Scan for the cell matching the given text and deliver its [x, y] coordinate at center. 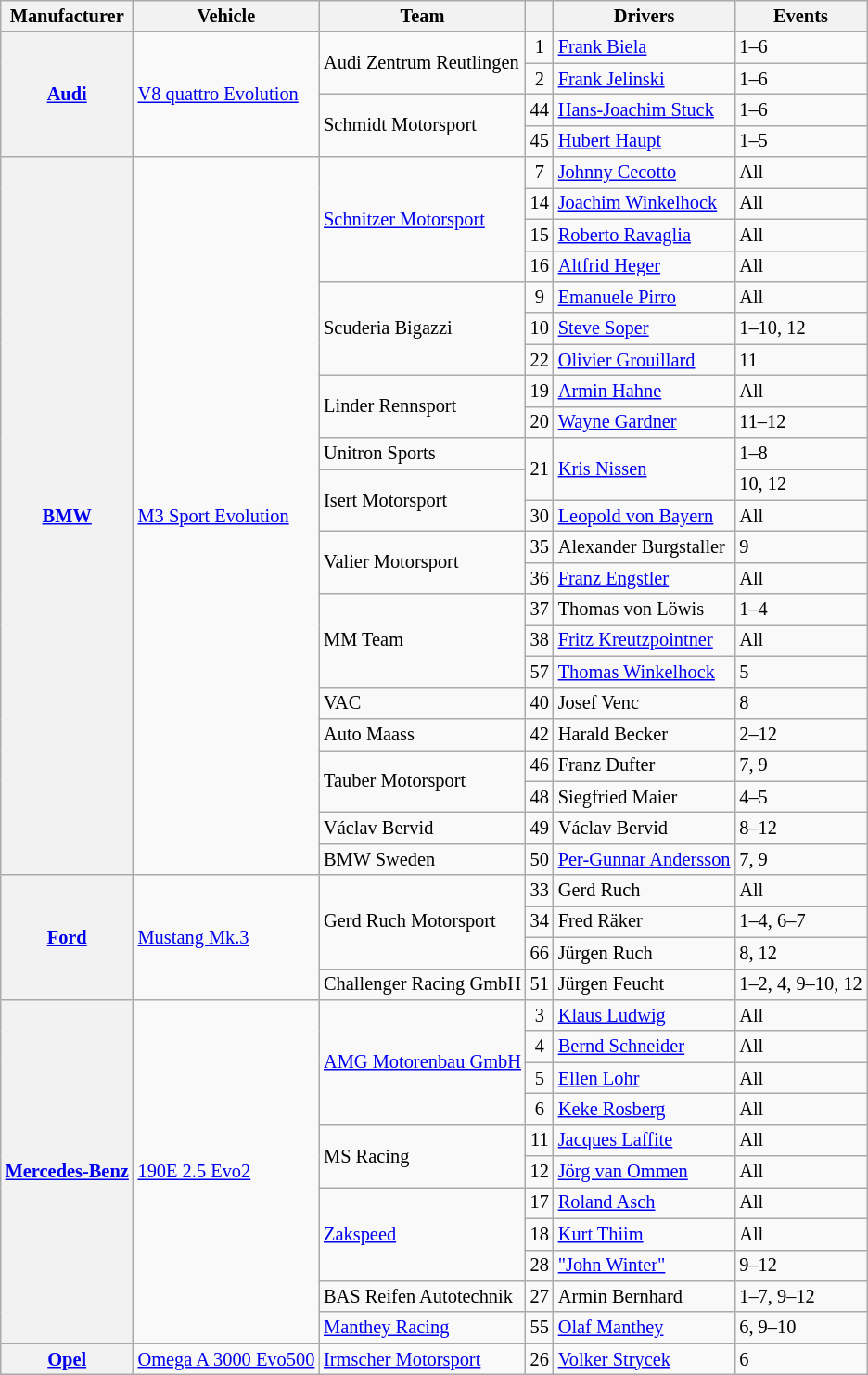
17 [540, 1202]
Challenger Racing GmbH [423, 984]
Jürgen Feucht [645, 984]
Franz Dufter [645, 765]
44 [540, 109]
28 [540, 1266]
Kris Nissen [645, 469]
30 [540, 516]
16 [540, 266]
Unitron Sports [423, 454]
35 [540, 546]
Schmidt Motorsport [423, 124]
Hans-Joachim Stuck [645, 109]
27 [540, 1296]
Jörg van Ommen [645, 1172]
Opel [67, 1359]
Olivier Grouillard [645, 360]
49 [540, 828]
AMG Motorenbau GmbH [423, 1061]
33 [540, 891]
Franz Engstler [645, 578]
Scuderia Bigazzi [423, 328]
2–12 [800, 734]
1–10, 12 [800, 328]
3 [540, 1015]
Audi [67, 95]
1–4 [800, 610]
Armin Bernhard [645, 1296]
Joachim Winkelhock [645, 203]
Vehicle [226, 16]
11–12 [800, 422]
"John Winter" [645, 1266]
1 [540, 47]
V8 quattro Evolution [226, 95]
Manufacturer [67, 16]
Tauber Motorsport [423, 781]
Jürgen Ruch [645, 953]
38 [540, 640]
190E 2.5 Evo2 [226, 1171]
21 [540, 469]
BMW Sweden [423, 859]
Zakspeed [423, 1234]
M3 Sport Evolution [226, 516]
10, 12 [800, 484]
22 [540, 360]
Fred Räker [645, 921]
Frank Jelinski [645, 79]
BMW [67, 516]
7 [540, 173]
Auto Maass [423, 734]
Gerd Ruch [645, 891]
55 [540, 1328]
Harald Becker [645, 734]
Gerd Ruch Motorsport [423, 922]
Bernd Schneider [645, 1047]
BAS Reifen Autotechnik [423, 1296]
Thomas Winkelhock [645, 672]
48 [540, 797]
14 [540, 203]
Steve Soper [645, 328]
Kurt Thiim [645, 1234]
Jacques Laffite [645, 1140]
Irmscher Motorsport [423, 1359]
Siegfried Maier [645, 797]
8, 12 [800, 953]
1–4, 6–7 [800, 921]
Per-Gunnar Andersson [645, 859]
Keke Rosberg [645, 1109]
VAC [423, 703]
66 [540, 953]
Mustang Mk.3 [226, 937]
46 [540, 765]
Alexander Burgstaller [645, 546]
36 [540, 578]
19 [540, 391]
Josef Venc [645, 703]
Roberto Ravaglia [645, 235]
8–12 [800, 828]
57 [540, 672]
40 [540, 703]
Olaf Manthey [645, 1328]
6, 9–10 [800, 1328]
Team [423, 16]
Klaus Ludwig [645, 1015]
4–5 [800, 797]
50 [540, 859]
Drivers [645, 16]
10 [540, 328]
Mercedes-Benz [67, 1171]
Manthey Racing [423, 1328]
1–8 [800, 454]
Valier Motorsport [423, 562]
MS Racing [423, 1156]
Roland Asch [645, 1202]
2 [540, 79]
Omega A 3000 Evo500 [226, 1359]
Linder Rennsport [423, 406]
37 [540, 610]
Hubert Haupt [645, 141]
Frank Biela [645, 47]
Altfrid Heger [645, 266]
51 [540, 984]
8 [800, 703]
26 [540, 1359]
Fritz Kreutzpointner [645, 640]
Johnny Cecotto [645, 173]
45 [540, 141]
Volker Strycek [645, 1359]
15 [540, 235]
1–5 [800, 141]
Audi Zentrum Reutlingen [423, 63]
Ford [67, 937]
Thomas von Löwis [645, 610]
1–2, 4, 9–10, 12 [800, 984]
Ellen Lohr [645, 1078]
34 [540, 921]
4 [540, 1047]
1–7, 9–12 [800, 1296]
Wayne Gardner [645, 422]
12 [540, 1172]
Emanuele Pirro [645, 297]
MM Team [423, 640]
18 [540, 1234]
Leopold von Bayern [645, 516]
Isert Motorsport [423, 499]
42 [540, 734]
Armin Hahne [645, 391]
9–12 [800, 1266]
Schnitzer Motorsport [423, 219]
20 [540, 422]
Events [800, 16]
